Find where the given text appears and provide that cell's center as (x, y) coordinate. 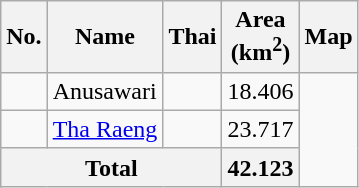
42.123 (260, 167)
Area(km2) (260, 37)
18.406 (260, 91)
Name (105, 37)
No. (24, 37)
Map (328, 37)
23.717 (260, 129)
Thai (192, 37)
Anusawari (105, 91)
Total (112, 167)
Tha Raeng (105, 129)
